Provide the [X, Y] coordinate of the cell's center where the given text is located.  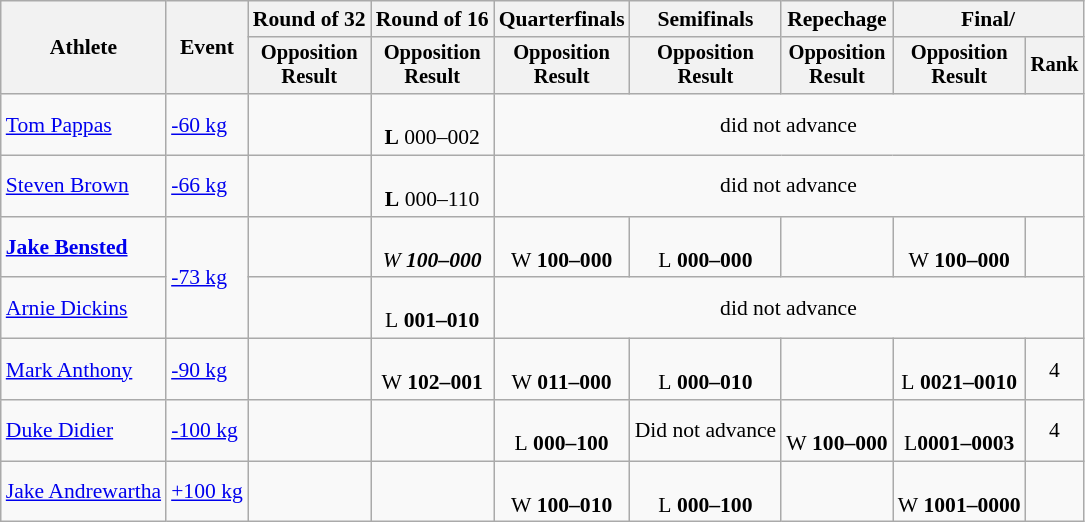
-66 kg [207, 186]
Tom Pappas [84, 124]
Steven Brown [84, 186]
L 000–110 [432, 186]
-73 kg [207, 278]
L 000–010 [706, 370]
Jake Bensted [84, 248]
Jake Andrewartha [84, 492]
Event [207, 48]
Mark Anthony [84, 370]
L0001–0003 [960, 430]
W 102–001 [432, 370]
W 1001–0000 [960, 492]
L 000–002 [432, 124]
Round of 32 [310, 19]
Athlete [84, 48]
Arnie Dickins [84, 308]
-60 kg [207, 124]
W 011–000 [562, 370]
L 001–010 [432, 308]
L 0021–0010 [960, 370]
Rank [1055, 66]
Round of 16 [432, 19]
Repechage [836, 19]
L 000–000 [706, 248]
-100 kg [207, 430]
+100 kg [207, 492]
Final/ [988, 19]
W 100–010 [562, 492]
Quarterfinals [562, 19]
-90 kg [207, 370]
Did not advance [706, 430]
Duke Didier [84, 430]
Semifinals [706, 19]
